Determine the (x, y) coordinate at the center of the cell enclosing the given text.  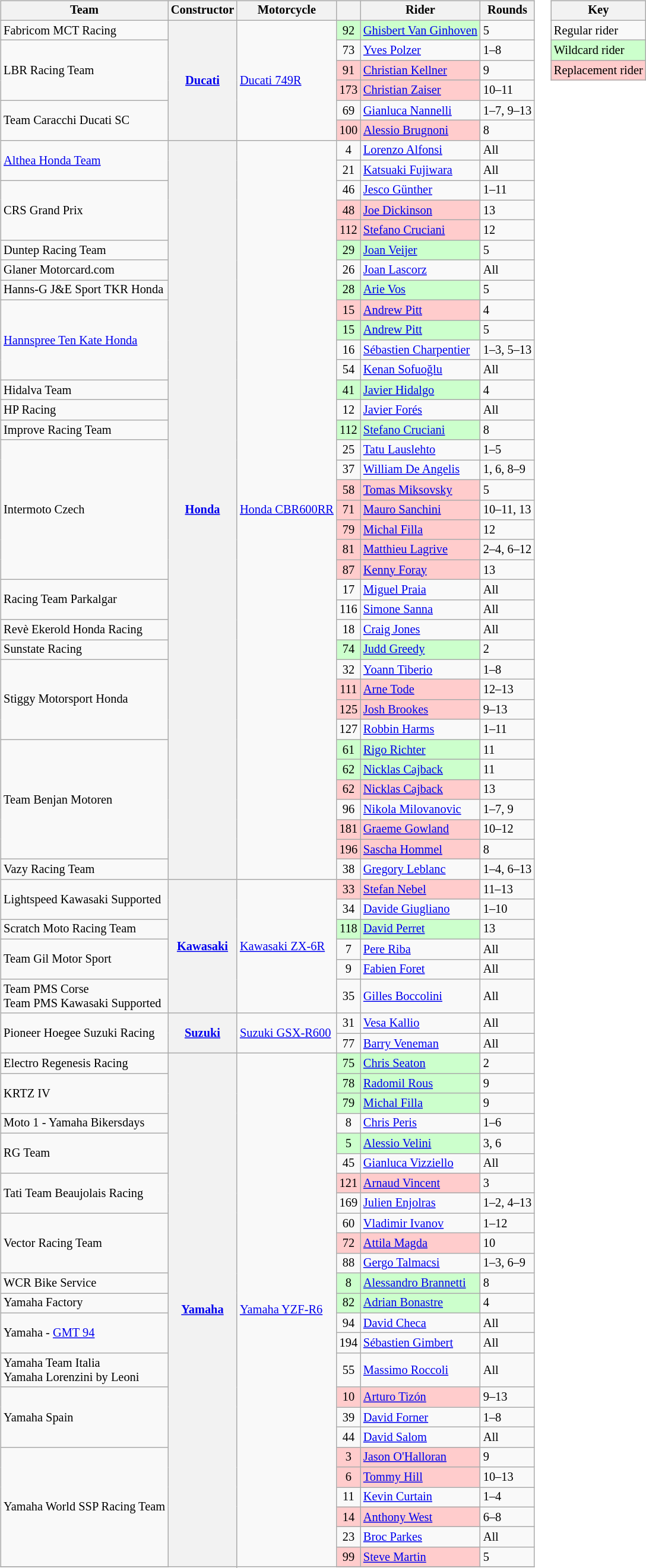
181 (349, 830)
Barry Veneman (420, 1043)
37 (349, 470)
10–11 (507, 90)
Massimo Roccoli (420, 1370)
Sébastien Charpentier (420, 350)
Team PMS Corse Team PMS Kawasaki Supported (84, 996)
75 (349, 1064)
125 (349, 710)
Arie Vos (420, 290)
16 (349, 350)
Javier Forés (420, 410)
88 (349, 1263)
32 (349, 669)
81 (349, 550)
Gilles Boccolini (420, 996)
34 (349, 909)
54 (349, 370)
Simone Sanna (420, 610)
1–3, 6–9 (507, 1263)
Jason O'Halloran (420, 1457)
96 (349, 810)
121 (349, 1183)
91 (349, 71)
28 (349, 290)
Yoann Tiberio (420, 669)
Arnaud Vincent (420, 1183)
Stiggy Motorsport Honda (84, 699)
Kawasaki ZX-6R (287, 947)
Josh Brookes (420, 710)
7 (349, 949)
Kenny Foray (420, 570)
Vladimir Ivanov (420, 1223)
100 (349, 131)
31 (349, 1023)
Replacement rider (598, 71)
WCR Bike Service (84, 1283)
Kevin Curtain (420, 1497)
3, 6 (507, 1143)
Tatu Lauslehto (420, 450)
Revè Ekerold Honda Racing (84, 630)
Yamaha World SSP Racing Team (84, 1507)
Judd Greedy (420, 650)
Christian Zaiser (420, 90)
Motorcycle (287, 11)
Vector Racing Team (84, 1243)
1–12 (507, 1223)
Fabien Foret (420, 969)
Alessandro Brannetti (420, 1283)
55 (349, 1370)
99 (349, 1557)
Lorenzo Alfonsi (420, 150)
Stefan Nebel (420, 890)
Ghisbert Van Ginhoven (420, 30)
6–8 (507, 1517)
Javier Hidalgo (420, 390)
Anthony West (420, 1517)
Gergo Talmacsi (420, 1263)
Ducati 749R (287, 80)
73 (349, 50)
Vesa Kallio (420, 1023)
1–3, 5–13 (507, 350)
RG Team (84, 1153)
Duntep Racing Team (84, 250)
Hannspree Ten Kate Honda (84, 339)
LBR Racing Team (84, 70)
1–7, 9 (507, 810)
Alessio Velini (420, 1143)
Vazy Racing Team (84, 869)
69 (349, 110)
25 (349, 450)
Graeme Gowland (420, 830)
Tati Team Beaujolais Racing (84, 1193)
Robbin Harms (420, 729)
21 (349, 170)
1–7, 9–13 (507, 110)
Electro Regenesis Racing (84, 1064)
Miguel Praia (420, 590)
Lightspeed Kawasaki Supported (84, 900)
1–2, 4–13 (507, 1203)
17 (349, 590)
10–13 (507, 1477)
Alessio Brugnoni (420, 131)
Rounds (507, 11)
Yamaha YZF-R6 (287, 1310)
72 (349, 1243)
29 (349, 250)
87 (349, 570)
Sébastien Gimbert (420, 1343)
Adrian Bonastre (420, 1303)
Joan Veijer (420, 250)
1, 6, 8–9 (507, 470)
1–10 (507, 909)
12–13 (507, 690)
Davide Giugliano (420, 909)
194 (349, 1343)
Craig Jones (420, 630)
118 (349, 929)
Joe Dickinson (420, 210)
11–13 (507, 890)
Gianluca Nannelli (420, 110)
35 (349, 996)
Hidalva Team (84, 390)
Regular rider (598, 30)
Tommy Hill (420, 1477)
61 (349, 750)
Intermoto Czech (84, 510)
111 (349, 690)
46 (349, 191)
10–12 (507, 830)
Arne Tode (420, 690)
58 (349, 490)
HP Racing (84, 410)
Team Caracchi Ducati SC (84, 120)
Kawasaki (202, 947)
92 (349, 30)
Arturo Tizón (420, 1397)
Sascha Hommel (420, 849)
Chris Peris (420, 1123)
Chris Seaton (420, 1064)
33 (349, 890)
Sunstate Racing (84, 650)
41 (349, 390)
60 (349, 1223)
1–5 (507, 450)
David Forner (420, 1417)
Yamaha Spain (84, 1417)
David Checa (420, 1323)
Pere Riba (420, 949)
116 (349, 610)
Julien Enjolras (420, 1203)
Team Benjan Motoren (84, 799)
94 (349, 1323)
Hanns-G J&E Sport TKR Honda (84, 290)
48 (349, 210)
Wildcard rider (598, 50)
82 (349, 1303)
44 (349, 1437)
196 (349, 849)
Tomas Miksovsky (420, 490)
Yamaha Team Italia Yamaha Lorenzini by Leoni (84, 1370)
Moto 1 - Yamaha Bikersdays (84, 1123)
Constructor (202, 11)
Gregory Leblanc (420, 869)
Suzuki GSX-R600 (287, 1033)
Yamaha - GMT 94 (84, 1333)
CRS Grand Prix (84, 210)
45 (349, 1163)
Gianluca Vizziello (420, 1163)
Matthieu Lagrive (420, 550)
127 (349, 729)
William De Angelis (420, 470)
Honda (202, 509)
2–4, 6–12 (507, 550)
Mauro Sanchini (420, 510)
Yamaha (202, 1310)
1–6 (507, 1123)
10–11, 13 (507, 510)
Steve Martin (420, 1557)
Scratch Moto Racing Team (84, 929)
Althea Honda Team (84, 160)
Kenan Sofuoğlu (420, 370)
Team (84, 11)
23 (349, 1537)
Yves Polzer (420, 50)
Yamaha Factory (84, 1303)
Nikola Milovanovic (420, 810)
KRTZ IV (84, 1093)
Fabricom MCT Racing (84, 30)
Team Gil Motor Sport (84, 959)
Attila Magda (420, 1243)
Christian Kellner (420, 71)
Racing Team Parkalgar (84, 599)
78 (349, 1083)
Rigo Richter (420, 750)
Radomil Rous (420, 1083)
Jesco Günther (420, 191)
173 (349, 90)
David Perret (420, 929)
Improve Racing Team (84, 430)
Suzuki (202, 1033)
Rider (420, 11)
6 (349, 1477)
77 (349, 1043)
26 (349, 270)
Honda CBR600RR (287, 509)
Broc Parkes (420, 1537)
Glaner Motorcard.com (84, 270)
David Salom (420, 1437)
Ducati (202, 80)
1–4, 6–13 (507, 869)
74 (349, 650)
39 (349, 1417)
Joan Lascorz (420, 270)
169 (349, 1203)
14 (349, 1517)
Key (598, 11)
18 (349, 630)
Pioneer Hoegee Suzuki Racing (84, 1033)
1–4 (507, 1497)
71 (349, 510)
Katsuaki Fujiwara (420, 170)
38 (349, 869)
